Detect which cell encompasses the target text, then output its [X, Y] center coordinate. 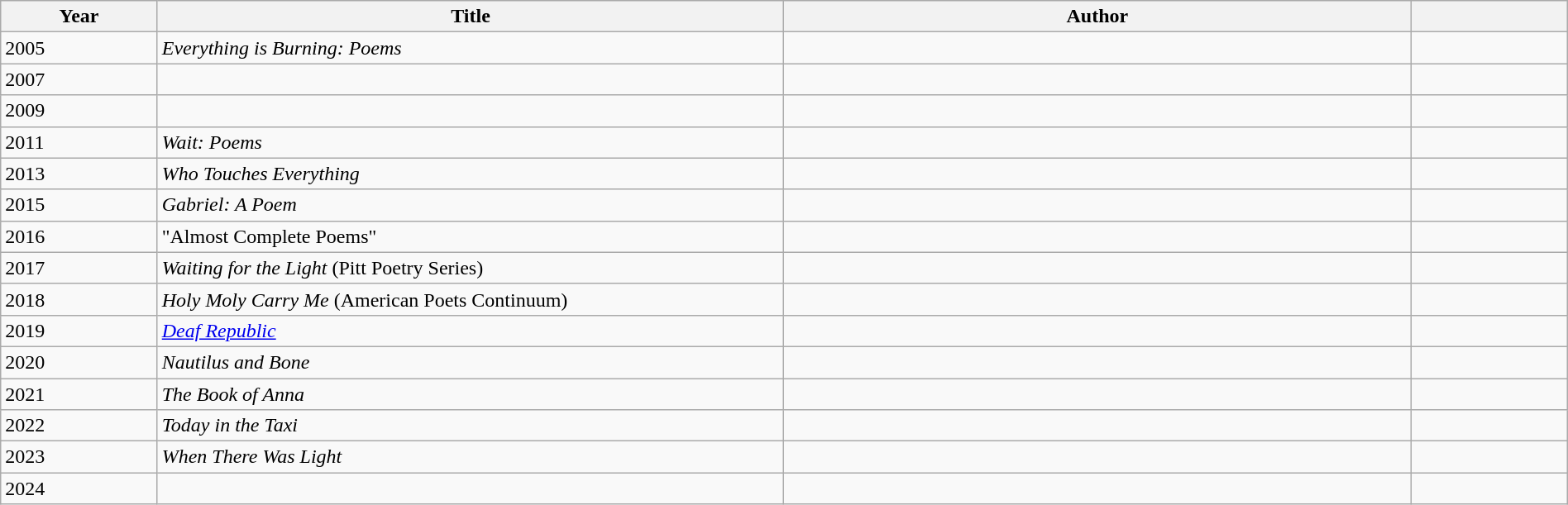
Wait: Poems [471, 142]
2016 [79, 236]
Deaf Republic [471, 331]
2005 [79, 48]
Who Touches Everything [471, 174]
2024 [79, 488]
Gabriel: A Poem [471, 205]
When There Was Light [471, 457]
Everything is Burning: Poems [471, 48]
2021 [79, 394]
The Book of Anna [471, 394]
2015 [79, 205]
2022 [79, 426]
Today in the Taxi [471, 426]
2013 [79, 174]
2011 [79, 142]
Author [1097, 17]
Waiting for the Light (Pitt Poetry Series) [471, 268]
2007 [79, 79]
Holy Moly Carry Me (American Poets Continuum) [471, 299]
2023 [79, 457]
"Almost Complete Poems" [471, 236]
2018 [79, 299]
2020 [79, 362]
2019 [79, 331]
2017 [79, 268]
Year [79, 17]
Title [471, 17]
2009 [79, 111]
Nautilus and Bone [471, 362]
